Scan for the cell matching the given text and deliver its (x, y) coordinate at center. 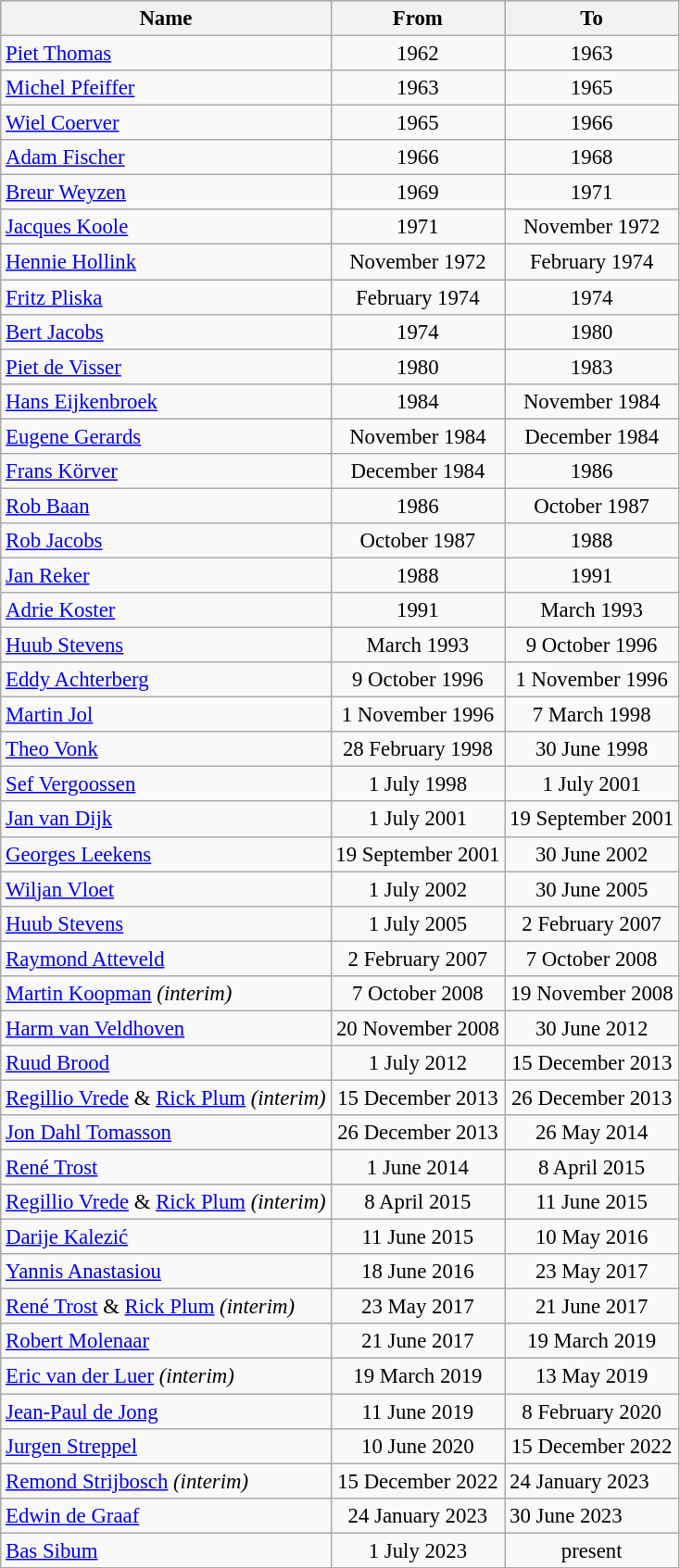
Wiel Coerver (166, 123)
1984 (418, 401)
Jan Reker (166, 575)
Remond Strijbosch (interim) (166, 1481)
Rob Jacobs (166, 541)
Jurgen Streppel (166, 1446)
30 June 2002 (592, 854)
Piet de Visser (166, 367)
Piet Thomas (166, 54)
1 July 2012 (418, 1063)
30 June 1998 (592, 749)
Bas Sibum (166, 1550)
Edwin de Graaf (166, 1515)
present (592, 1550)
13 May 2019 (592, 1376)
1962 (418, 54)
10 June 2020 (418, 1446)
30 June 2005 (592, 889)
1 June 2014 (418, 1168)
18 June 2016 (418, 1272)
1969 (418, 193)
Jean-Paul de Jong (166, 1411)
Georges Leekens (166, 854)
Name (166, 19)
Jon Dahl Tomasson (166, 1133)
1 July 2002 (418, 889)
Hennie Hollink (166, 262)
Jan van Dijk (166, 820)
19 November 2008 (592, 994)
Breur Weyzen (166, 193)
10 May 2016 (592, 1237)
11 June 2019 (418, 1411)
Darije Kalezić (166, 1237)
1 July 2005 (418, 923)
1968 (592, 157)
1 July 1998 (418, 784)
Ruud Brood (166, 1063)
Adam Fischer (166, 157)
Martin Jol (166, 715)
René Trost (166, 1168)
Sef Vergoossen (166, 784)
Bert Jacobs (166, 332)
Theo Vonk (166, 749)
To (592, 19)
26 May 2014 (592, 1133)
Eugene Gerards (166, 436)
30 June 2012 (592, 1028)
Fritz Pliska (166, 297)
Eric van der Luer (interim) (166, 1376)
8 February 2020 (592, 1411)
7 March 1998 (592, 715)
Michel Pfeiffer (166, 88)
Eddy Achterberg (166, 680)
Raymond Atteveld (166, 959)
Jacques Koole (166, 227)
From (418, 19)
Frans Körver (166, 471)
Harm van Veldhoven (166, 1028)
Martin Koopman (interim) (166, 994)
20 November 2008 (418, 1028)
1983 (592, 367)
30 June 2023 (592, 1515)
1 July 2023 (418, 1550)
Yannis Anastasiou (166, 1272)
Wiljan Vloet (166, 889)
28 February 1998 (418, 749)
Robert Molenaar (166, 1342)
René Trost & Rick Plum (interim) (166, 1307)
Adrie Koster (166, 610)
Hans Eijkenbroek (166, 401)
Rob Baan (166, 506)
